Return the [x, y] coordinate for the center point of the cell that contains the specified text.  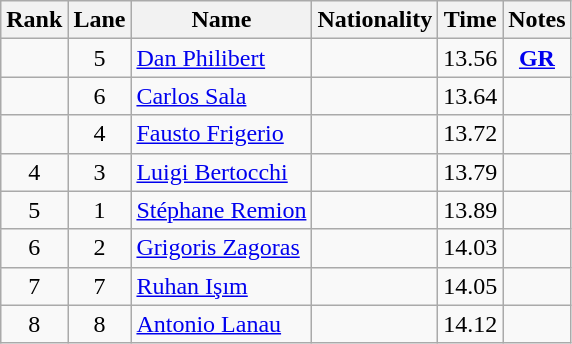
1 [100, 210]
13.56 [470, 58]
Luigi Bertocchi [222, 172]
13.72 [470, 134]
Stéphane Remion [222, 210]
Dan Philibert [222, 58]
Rank [34, 20]
Carlos Sala [222, 96]
Grigoris Zagoras [222, 248]
14.03 [470, 248]
Fausto Frigerio [222, 134]
14.05 [470, 286]
Antonio Lanau [222, 324]
13.64 [470, 96]
Ruhan Işım [222, 286]
Nationality [375, 20]
GR [537, 58]
2 [100, 248]
13.79 [470, 172]
3 [100, 172]
Notes [537, 20]
Name [222, 20]
13.89 [470, 210]
Time [470, 20]
14.12 [470, 324]
Lane [100, 20]
